Extract the [X, Y] coordinate from the center of the cell holding the provided text.  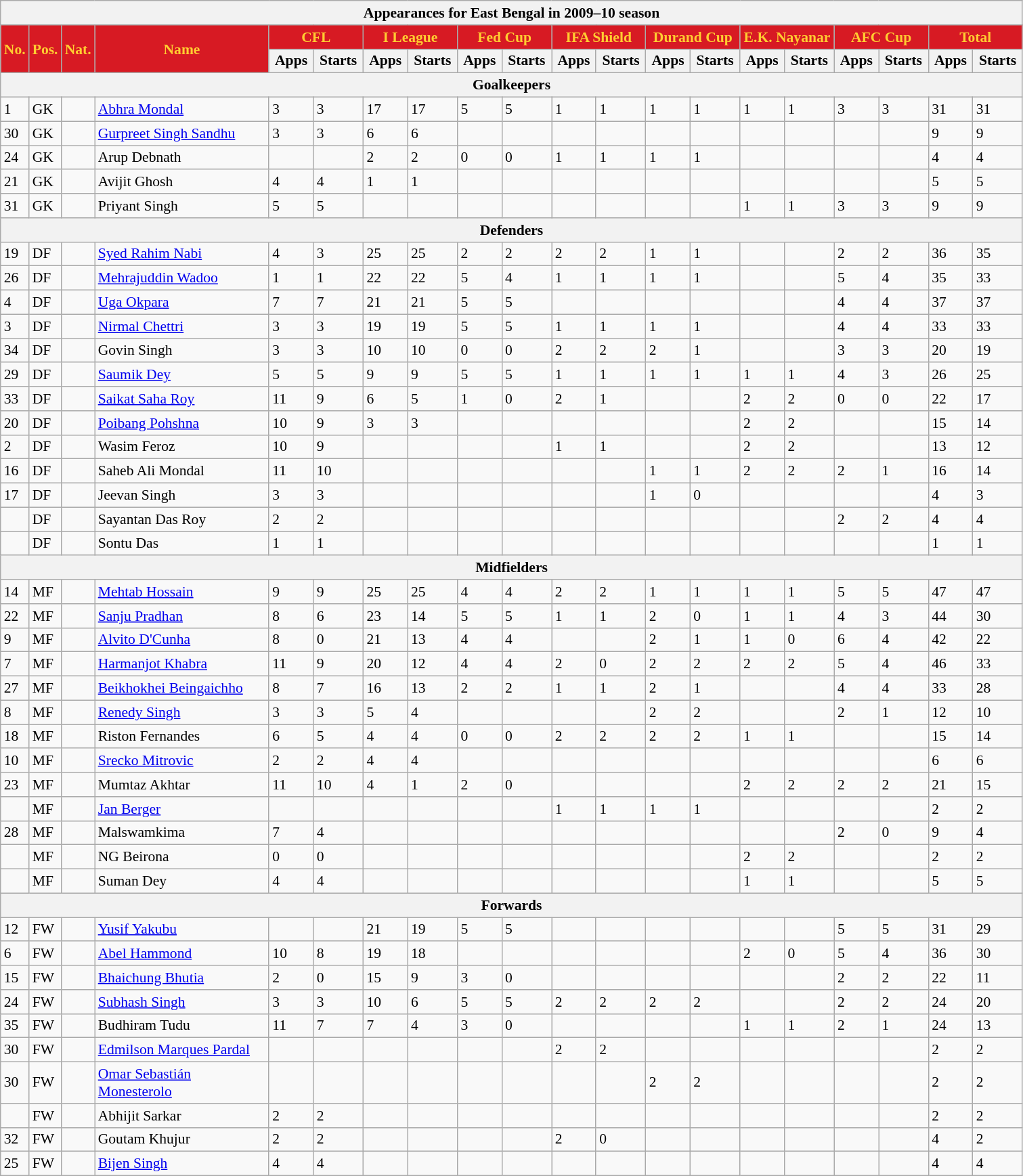
Yusif Yakubu [182, 930]
Syed Rahim Nabi [182, 254]
No. [15, 49]
34 [15, 351]
46 [951, 664]
Subhash Singh [182, 1002]
Suman Dey [182, 881]
Abhra Mondal [182, 110]
Sanju Pradhan [182, 616]
Abhijit Sarkar [182, 1116]
Durand Cup [693, 37]
Defenders [512, 230]
CFL [315, 37]
Saheb Ali Mondal [182, 471]
Bijen Singh [182, 1164]
Edmilson Marques Pardal [182, 1050]
Saumik Dey [182, 375]
Appearances for East Bengal in 2009–10 season [512, 13]
Bhaichung Bhutia [182, 978]
Sayantan Das Roy [182, 519]
Name [182, 49]
Harmanjot Khabra [182, 664]
Govin Singh [182, 351]
NG Beirona [182, 857]
IFA Shield [598, 37]
Mehtab Hossain [182, 592]
27 [15, 689]
Priyant Singh [182, 206]
Beikhokhei Beingaichho [182, 689]
Sontu Das [182, 544]
Malswamkima [182, 833]
AFC Cup [881, 37]
44 [951, 616]
Jan Berger [182, 809]
Goalkeepers [512, 85]
Poibang Pohshna [182, 423]
Renedy Singh [182, 712]
Budhiram Tudu [182, 1026]
Forwards [512, 905]
Avijit Ghosh [182, 182]
42 [951, 640]
I League [410, 37]
Omar Sebastián Monesterolo [182, 1083]
Saikat Saha Roy [182, 399]
Nirmal Chettri [182, 326]
Gurpreet Singh Sandhu [182, 133]
E.K. Nayanar [787, 37]
Mumtaz Akhtar [182, 785]
Arup Debnath [182, 158]
32 [15, 1139]
Srecko Mitrovic [182, 761]
Mehrajuddin Wadoo [182, 278]
Uga Okpara [182, 303]
Midfielders [512, 568]
Pos. [45, 49]
Jeevan Singh [182, 496]
Fed Cup [505, 37]
Riston Fernandes [182, 737]
Total [975, 37]
Nat. [79, 49]
Goutam Khujur [182, 1139]
Wasim Feroz [182, 447]
Abel Hammond [182, 954]
Alvito D'Cunha [182, 640]
